Find where the given text appears and provide that cell's center as [X, Y] coordinate. 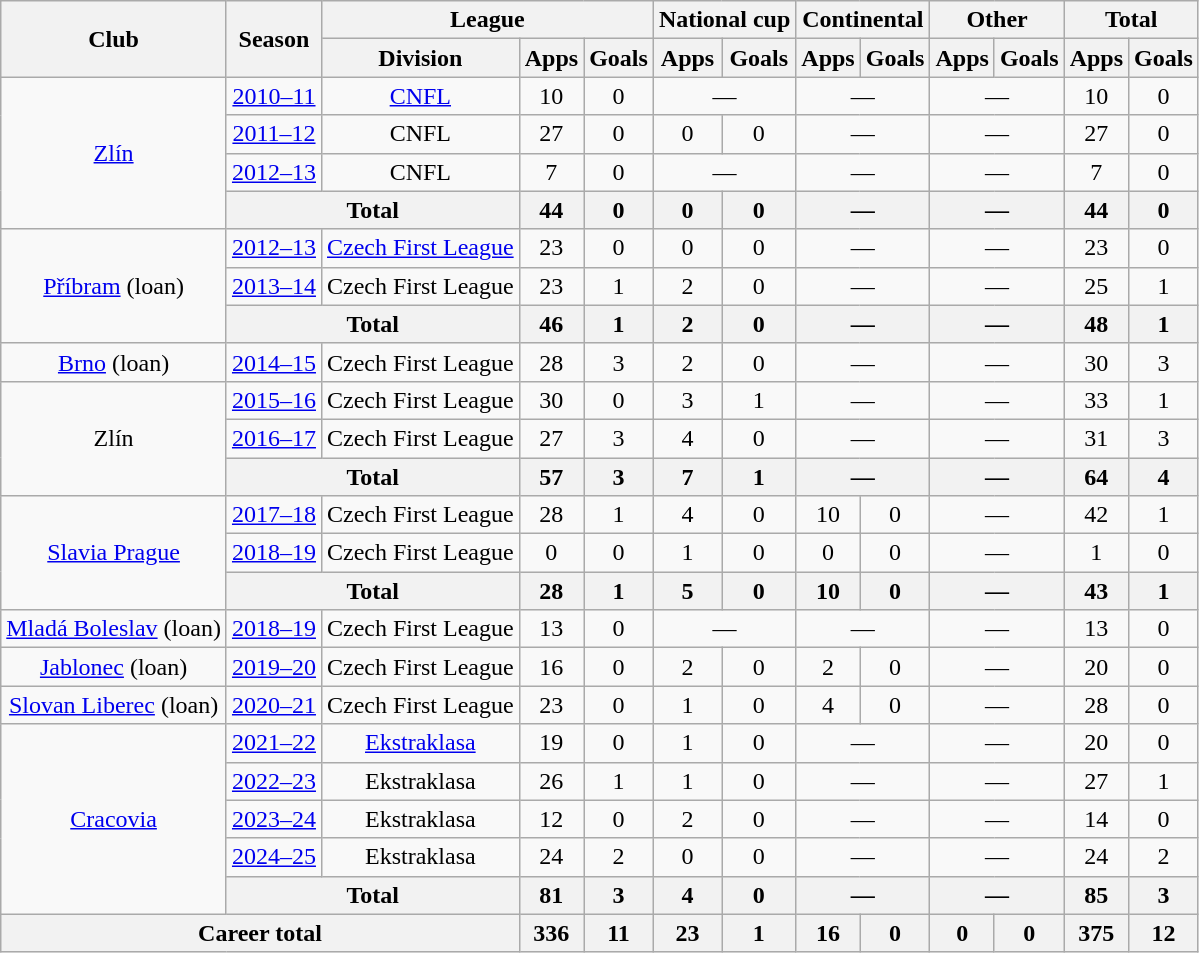
85 [1096, 895]
2011–12 [274, 134]
2024–25 [274, 857]
Other [997, 20]
Brno (loan) [114, 362]
375 [1096, 933]
19 [551, 743]
Cracovia [114, 819]
Slovan Liberec (loan) [114, 705]
43 [1096, 591]
33 [1096, 400]
League [487, 20]
Slavia Prague [114, 553]
2017–18 [274, 515]
11 [619, 933]
2022–23 [274, 781]
64 [1096, 477]
2010–11 [274, 96]
57 [551, 477]
2014–15 [274, 362]
2016–17 [274, 438]
2023–24 [274, 819]
National cup [724, 20]
2015–16 [274, 400]
2021–22 [274, 743]
Continental [863, 20]
Příbram (loan) [114, 286]
5 [687, 591]
Season [274, 39]
2020–21 [274, 705]
26 [551, 781]
2013–14 [274, 286]
48 [1096, 324]
Career total [260, 933]
2019–20 [274, 667]
Division [420, 58]
81 [551, 895]
14 [1096, 819]
Club [114, 39]
336 [551, 933]
42 [1096, 515]
Mladá Boleslav (loan) [114, 629]
25 [1096, 286]
Jablonec (loan) [114, 667]
46 [551, 324]
31 [1096, 438]
